Capture the cell that displays the provided text and extract its [x, y] central coordinate. 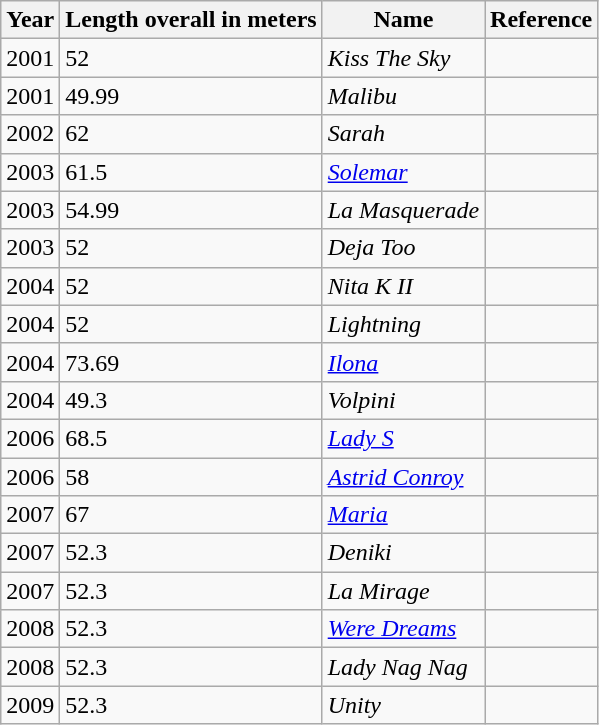
62 [191, 134]
54.99 [191, 210]
Ilona [403, 362]
Length overall in meters [191, 20]
Malibu [403, 96]
Unity [403, 705]
Name [403, 20]
Lightning [403, 324]
2002 [30, 134]
Lady S [403, 438]
Solemar [403, 172]
2009 [30, 705]
49.3 [191, 400]
Sarah [403, 134]
Maria [403, 515]
49.99 [191, 96]
La Mirage [403, 591]
67 [191, 515]
Lady Nag Nag [403, 667]
Deniki [403, 553]
68.5 [191, 438]
Nita K II [403, 286]
Year [30, 20]
Reference [542, 20]
Kiss The Sky [403, 58]
Volpini [403, 400]
61.5 [191, 172]
Were Dreams [403, 629]
La Masquerade [403, 210]
Deja Too [403, 248]
73.69 [191, 362]
58 [191, 477]
Astrid Conroy [403, 477]
